Extract the (x, y) coordinate from the center of the cell holding the provided text.  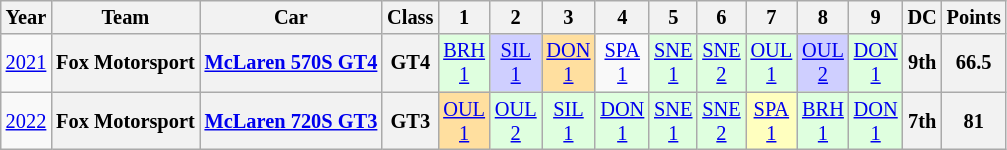
9 (876, 17)
McLaren 570S GT4 (292, 63)
2021 (26, 63)
McLaren 720S GT3 (292, 121)
7 (772, 17)
4 (622, 17)
GT3 (410, 121)
9th (922, 63)
2 (516, 17)
DC (922, 17)
7th (922, 121)
5 (673, 17)
Team (125, 17)
2022 (26, 121)
3 (569, 17)
1 (464, 17)
Car (292, 17)
81 (974, 121)
Points (974, 17)
8 (823, 17)
66.5 (974, 63)
GT4 (410, 63)
Year (26, 17)
Class (410, 17)
6 (721, 17)
